Detect which cell encompasses the target text, then output its (X, Y) center coordinate. 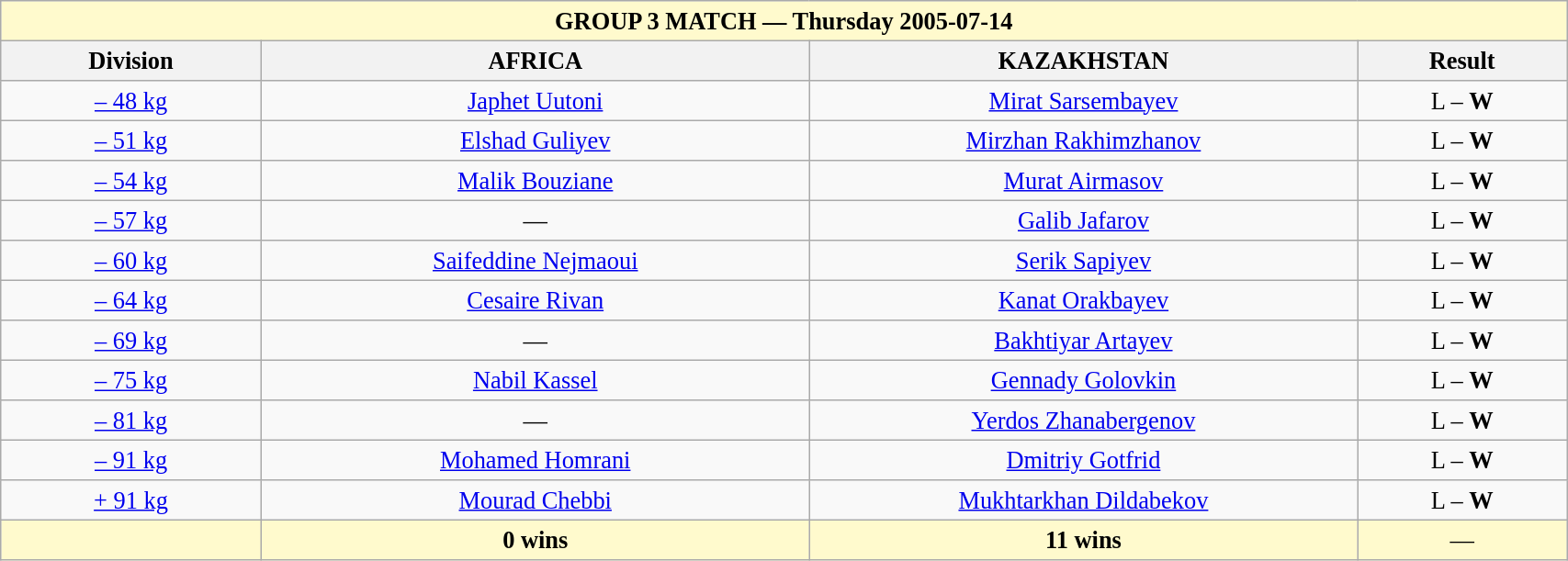
Gennady Golovkin (1084, 380)
Kanat Orakbayev (1084, 300)
0 wins (535, 540)
+ 91 kg (131, 500)
Elshad Guliyev (535, 140)
– 75 kg (131, 380)
– 57 kg (131, 220)
Cesaire Rivan (535, 300)
Nabil Kassel (535, 380)
Yerdos Zhanabergenov (1084, 421)
Galib Jafarov (1084, 220)
Malik Bouziane (535, 181)
GROUP 3 MATCH — Thursday 2005-07-14 (784, 20)
– 48 kg (131, 100)
– 54 kg (131, 181)
– 51 kg (131, 140)
Japhet Uutoni (535, 100)
Mirzhan Rakhimzhanov (1084, 140)
Murat Airmasov (1084, 181)
– 60 kg (131, 261)
Saifeddine Nejmaoui (535, 261)
– 91 kg (131, 460)
– 81 kg (131, 421)
Mukhtarkhan Dildabekov (1084, 500)
Result (1462, 61)
KAZAKHSTAN (1084, 61)
Serik Sapiyev (1084, 261)
– 69 kg (131, 341)
Mirat Sarsembayev (1084, 100)
AFRICA (535, 61)
Bakhtiyar Artayev (1084, 341)
Mohamed Homrani (535, 460)
Dmitriy Gotfrid (1084, 460)
Mourad Chebbi (535, 500)
– 64 kg (131, 300)
Division (131, 61)
11 wins (1084, 540)
